Search for the cell housing the specified text and yield its [x, y] center coordinate. 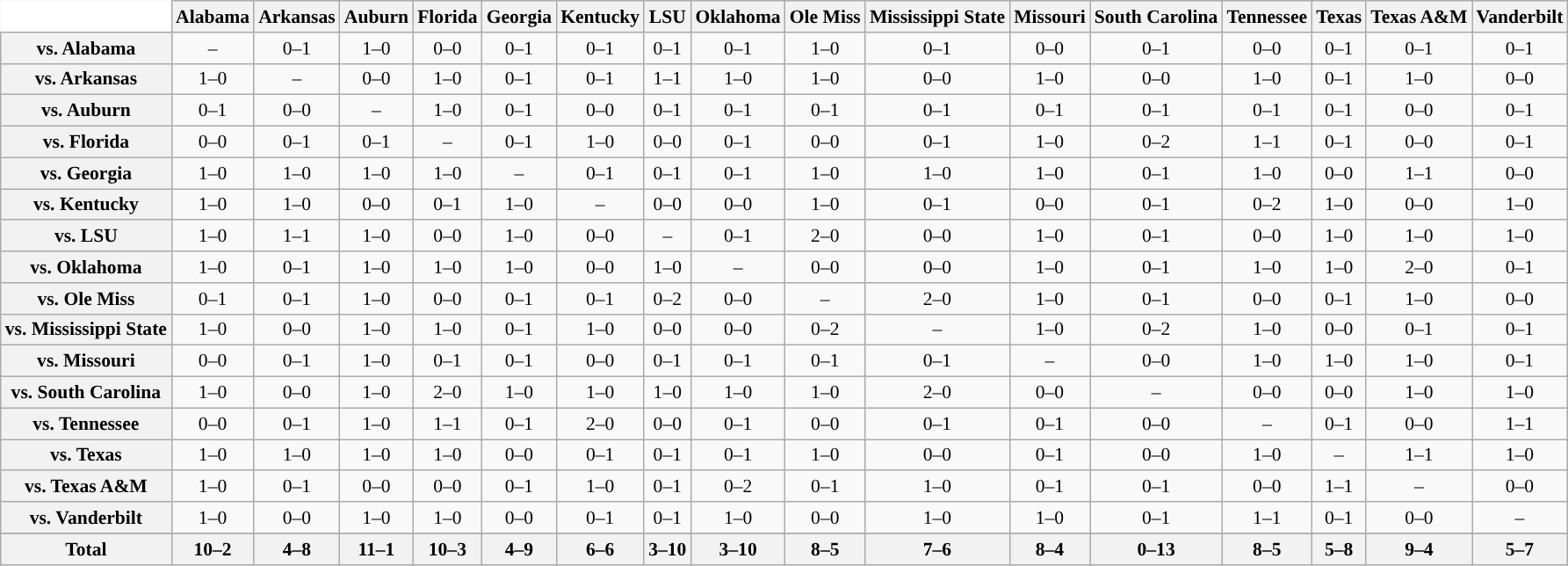
vs. Georgia [86, 173]
Texas [1339, 17]
vs. Mississippi State [86, 330]
vs. LSU [86, 236]
6–6 [600, 549]
4–8 [297, 549]
vs. Florida [86, 142]
vs. Ole Miss [86, 299]
Kentucky [600, 17]
Texas A&M [1419, 17]
Ole Miss [826, 17]
10–2 [213, 549]
Arkansas [297, 17]
vs. Auburn [86, 111]
8–4 [1050, 549]
0–13 [1156, 549]
vs. Texas A&M [86, 487]
LSU [668, 17]
Oklahoma [738, 17]
vs. Vanderbilt [86, 518]
South Carolina [1156, 17]
Tennessee [1267, 17]
vs. Tennessee [86, 424]
vs. Oklahoma [86, 267]
vs. Missouri [86, 361]
11–1 [376, 549]
Mississippi State [937, 17]
Auburn [376, 17]
vs. Texas [86, 455]
5–7 [1520, 549]
Alabama [213, 17]
7–6 [937, 549]
vs. Arkansas [86, 79]
9–4 [1419, 549]
vs. South Carolina [86, 393]
4–9 [519, 549]
vs. Kentucky [86, 205]
Total [86, 549]
10–3 [447, 549]
Florida [447, 17]
5–8 [1339, 549]
Missouri [1050, 17]
Georgia [519, 17]
Vanderbilt [1520, 17]
vs. Alabama [86, 48]
